Search for the cell housing the specified text and yield its (x, y) center coordinate. 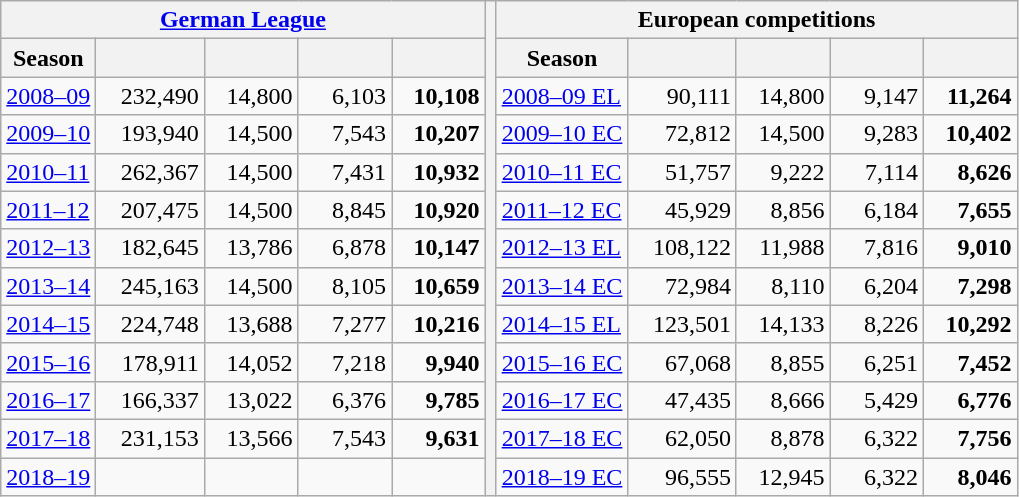
2014–15 EL (562, 324)
178,911 (150, 362)
72,984 (682, 286)
14,133 (783, 324)
10,932 (439, 172)
8,878 (783, 438)
10,920 (439, 210)
193,940 (150, 134)
2016–17 (48, 400)
10,108 (439, 96)
2011–12 EC (562, 210)
9,785 (439, 400)
2017–18 (48, 438)
7,218 (345, 362)
262,367 (150, 172)
9,147 (877, 96)
2012–13 (48, 248)
2009–10 EC (562, 134)
7,756 (971, 438)
9,222 (783, 172)
2012–13 EL (562, 248)
7,114 (877, 172)
10,659 (439, 286)
10,292 (971, 324)
8,845 (345, 210)
2013–14 (48, 286)
10,216 (439, 324)
224,748 (150, 324)
207,475 (150, 210)
13,022 (251, 400)
62,050 (682, 438)
8,110 (783, 286)
2010–11 (48, 172)
9,010 (971, 248)
2016–17 EC (562, 400)
2018–19 EC (562, 477)
8,226 (877, 324)
231,153 (150, 438)
6,376 (345, 400)
2009–10 (48, 134)
7,816 (877, 248)
6,776 (971, 400)
5,429 (877, 400)
14,052 (251, 362)
7,298 (971, 286)
6,184 (877, 210)
2008–09 (48, 96)
10,147 (439, 248)
166,337 (150, 400)
51,757 (682, 172)
96,555 (682, 477)
13,688 (251, 324)
90,111 (682, 96)
9,631 (439, 438)
13,786 (251, 248)
10,402 (971, 134)
108,122 (682, 248)
47,435 (682, 400)
9,283 (877, 134)
13,566 (251, 438)
11,264 (971, 96)
6,204 (877, 286)
12,945 (783, 477)
2011–12 (48, 210)
6,251 (877, 362)
10,207 (439, 134)
2008–09 EL (562, 96)
8,626 (971, 172)
11,988 (783, 248)
European competitions (756, 20)
2015–16 (48, 362)
7,277 (345, 324)
German League (243, 20)
67,068 (682, 362)
7,452 (971, 362)
2014–15 (48, 324)
2013–14 EC (562, 286)
72,812 (682, 134)
8,046 (971, 477)
8,856 (783, 210)
45,929 (682, 210)
7,431 (345, 172)
6,878 (345, 248)
232,490 (150, 96)
7,655 (971, 210)
182,645 (150, 248)
245,163 (150, 286)
2015–16 EC (562, 362)
8,666 (783, 400)
2018–19 (48, 477)
2010–11 EC (562, 172)
8,105 (345, 286)
6,103 (345, 96)
8,855 (783, 362)
9,940 (439, 362)
123,501 (682, 324)
2017–18 EC (562, 438)
